Pinpoint the cell where the given text exists, returning its (x, y) midpoint coordinate. 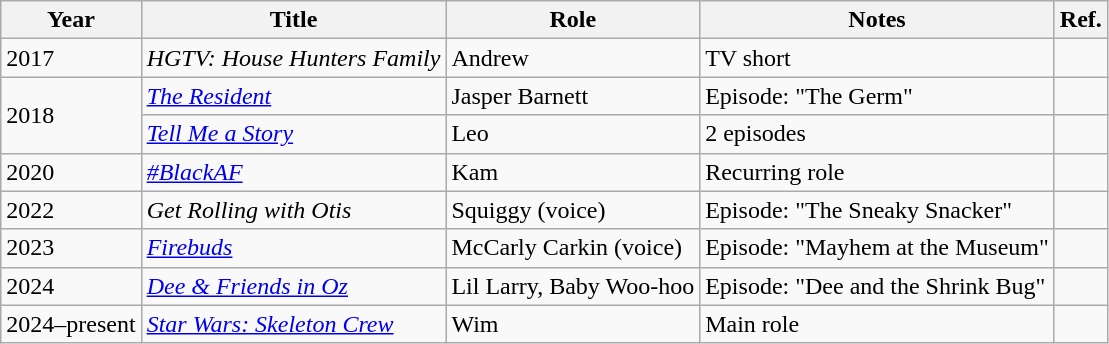
Episode: "Mayhem at the Museum" (878, 248)
Ref. (1080, 20)
Episode: "Dee and the Shrink Bug" (878, 286)
Get Rolling with Otis (294, 210)
Wim (573, 324)
Title (294, 20)
Recurring role (878, 172)
#BlackAF (294, 172)
2020 (71, 172)
HGTV: House Hunters Family (294, 58)
2022 (71, 210)
Kam (573, 172)
Year (71, 20)
2024 (71, 286)
Lil Larry, Baby Woo-hoo (573, 286)
Jasper Barnett (573, 96)
2017 (71, 58)
2023 (71, 248)
Episode: "The Germ" (878, 96)
Role (573, 20)
Leo (573, 134)
Firebuds (294, 248)
Main role (878, 324)
Dee & Friends in Oz (294, 286)
Episode: "The Sneaky Snacker" (878, 210)
Notes (878, 20)
Squiggy (voice) (573, 210)
2024–present (71, 324)
2018 (71, 115)
The Resident (294, 96)
Andrew (573, 58)
TV short (878, 58)
McCarly Carkin (voice) (573, 248)
2 episodes (878, 134)
Star Wars: Skeleton Crew (294, 324)
Tell Me a Story (294, 134)
